Find where the given text appears and provide that cell's center as [X, Y] coordinate. 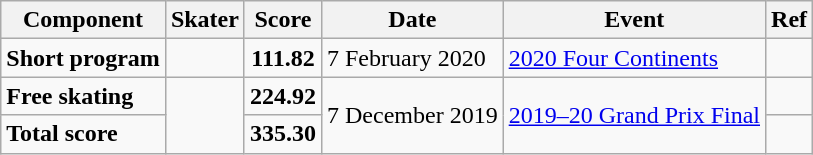
Free skating [84, 96]
111.82 [282, 58]
Short program [84, 58]
7 December 2019 [412, 115]
7 February 2020 [412, 58]
2020 Four Continents [634, 58]
Event [634, 20]
Ref [790, 20]
Component [84, 20]
Date [412, 20]
Skater [204, 20]
Score [282, 20]
224.92 [282, 96]
2019–20 Grand Prix Final [634, 115]
335.30 [282, 134]
Total score [84, 134]
